Search for the cell housing the specified text and yield its [x, y] center coordinate. 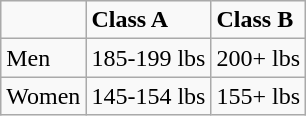
185-199 lbs [148, 58]
Women [44, 96]
Men [44, 58]
200+ lbs [258, 58]
155+ lbs [258, 96]
Class B [258, 20]
145-154 lbs [148, 96]
Class A [148, 20]
